Pinpoint the cell where the given text exists, returning its (X, Y) midpoint coordinate. 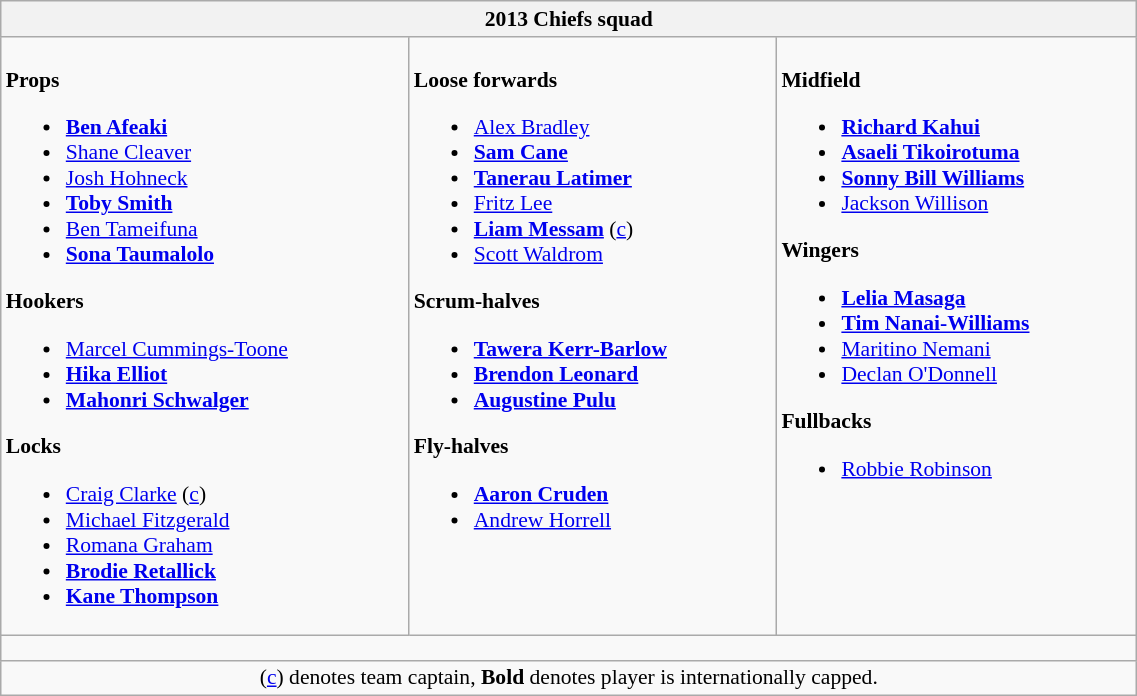
2013 Chiefs squad (569, 19)
